Capture the cell that displays the provided text and extract its (x, y) central coordinate. 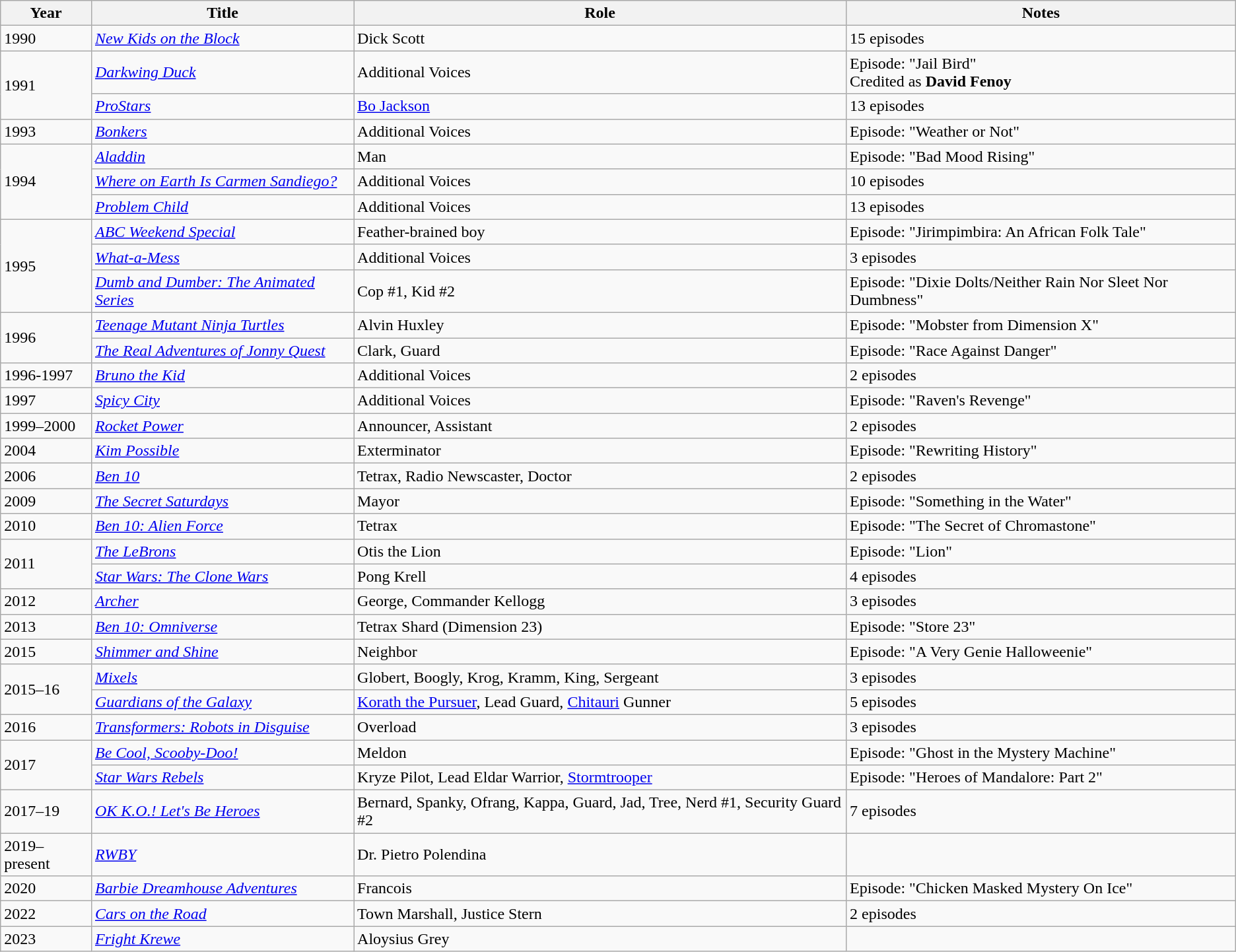
Pong Krell (600, 576)
Rocket Power (222, 426)
Episode: "Lion" (1041, 551)
2011 (46, 564)
2012 (46, 601)
Announcer, Assistant (600, 426)
Kim Possible (222, 451)
Episode: "The Secret of Chromastone" (1041, 526)
Tetrax, Radio Newscaster, Doctor (600, 476)
RWBY (222, 854)
Dr. Pietro Polendina (600, 854)
Francois (600, 889)
Overload (600, 727)
Clark, Guard (600, 351)
Teenage Mutant Ninja Turtles (222, 325)
Neighbor (600, 652)
2023 (46, 939)
Alvin Huxley (600, 325)
Episode: "A Very Genie Halloweenie" (1041, 652)
7 episodes (1041, 812)
Archer (222, 601)
Episode: "Chicken Masked Mystery On Ice" (1041, 889)
The Real Adventures of Jonny Quest (222, 351)
Episode: "Mobster from Dimension X" (1041, 325)
Ben 10 (222, 476)
1991 (46, 85)
Dumb and Dumber: The Animated Series (222, 290)
Ben 10: Alien Force (222, 526)
10 episodes (1041, 182)
The Secret Saturdays (222, 501)
Mayor (600, 501)
Episode: "Race Against Danger" (1041, 351)
2019–present (46, 854)
Where on Earth Is Carmen Sandiego? (222, 182)
2015–16 (46, 689)
Title (222, 13)
Bonkers (222, 131)
1996 (46, 337)
Episode: "Jail Bird" Credited as David Fenoy (1041, 73)
Kryze Pilot, Lead Eldar Warrior, Stormtrooper (600, 778)
1995 (46, 265)
Darkwing Duck (222, 73)
Bernard, Spanky, Ofrang, Kappa, Guard, Jad, Tree, Nerd #1, Security Guard #2 (600, 812)
Role (600, 13)
Notes (1041, 13)
Aladdin (222, 156)
Episode: "Weather or Not" (1041, 131)
Transformers: Robots in Disguise (222, 727)
Problem Child (222, 207)
2013 (46, 627)
2004 (46, 451)
Guardians of the Galaxy (222, 702)
Exterminator (600, 451)
Ben 10: Omniverse (222, 627)
Korath the Pursuer, Lead Guard, Chitauri Gunner (600, 702)
George, Commander Kellogg (600, 601)
2017 (46, 765)
Episode: "Something in the Water" (1041, 501)
Episode: "Store 23" (1041, 627)
15 episodes (1041, 38)
1997 (46, 401)
Tetrax Shard (Dimension 23) (600, 627)
Otis the Lion (600, 551)
1996-1997 (46, 376)
Mixels (222, 677)
Meldon (600, 752)
Star Wars: The Clone Wars (222, 576)
2020 (46, 889)
ProStars (222, 106)
2010 (46, 526)
Fright Krewe (222, 939)
Episode: "Bad Mood Rising" (1041, 156)
Episode: "Jirimpimbira: An African Folk Tale" (1041, 232)
Episode: "Ghost in the Mystery Machine" (1041, 752)
Globert, Boogly, Krog, Kramm, King, Sergeant (600, 677)
Barbie Dreamhouse Adventures (222, 889)
1999–2000 (46, 426)
OK K.O.! Let's Be Heroes (222, 812)
Bo Jackson (600, 106)
5 episodes (1041, 702)
2016 (46, 727)
Bruno the Kid (222, 376)
Cop #1, Kid #2 (600, 290)
Year (46, 13)
2017–19 (46, 812)
Episode: "Heroes of Mandalore: Part 2" (1041, 778)
What-a-Mess (222, 257)
Feather-brained boy (600, 232)
1990 (46, 38)
Aloysius Grey (600, 939)
The LeBrons (222, 551)
Star Wars Rebels (222, 778)
ABC Weekend Special (222, 232)
Be Cool, Scooby-Doo! (222, 752)
New Kids on the Block (222, 38)
Man (600, 156)
Dick Scott (600, 38)
Episode: "Dixie Dolts/Neither Rain Nor Sleet Nor Dumbness" (1041, 290)
Shimmer and Shine (222, 652)
2006 (46, 476)
2009 (46, 501)
Episode: "Raven's Revenge" (1041, 401)
Tetrax (600, 526)
4 episodes (1041, 576)
Town Marshall, Justice Stern (600, 914)
Episode: "Rewriting History" (1041, 451)
Cars on the Road (222, 914)
2022 (46, 914)
2015 (46, 652)
1993 (46, 131)
Spicy City (222, 401)
1994 (46, 182)
